Provide the [x, y] coordinate of the cell's center where the given text is located.  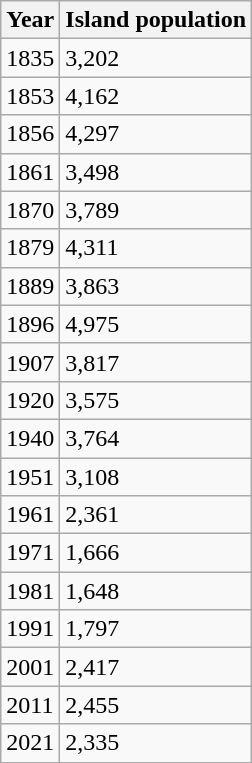
1861 [30, 172]
3,789 [156, 210]
2021 [30, 743]
3,575 [156, 400]
1920 [30, 400]
3,202 [156, 58]
1896 [30, 324]
1981 [30, 591]
1951 [30, 477]
3,817 [156, 362]
4,975 [156, 324]
4,162 [156, 96]
2,335 [156, 743]
3,498 [156, 172]
3,764 [156, 438]
2011 [30, 705]
1879 [30, 248]
3,863 [156, 286]
2,361 [156, 515]
Year [30, 20]
1,648 [156, 591]
2,417 [156, 667]
1,797 [156, 629]
2,455 [156, 705]
1971 [30, 553]
1853 [30, 96]
1940 [30, 438]
1961 [30, 515]
Island population [156, 20]
1870 [30, 210]
1835 [30, 58]
4,311 [156, 248]
3,108 [156, 477]
1907 [30, 362]
1991 [30, 629]
1889 [30, 286]
1,666 [156, 553]
2001 [30, 667]
1856 [30, 134]
4,297 [156, 134]
